Extract the (x, y) coordinate from the center of the cell holding the provided text.  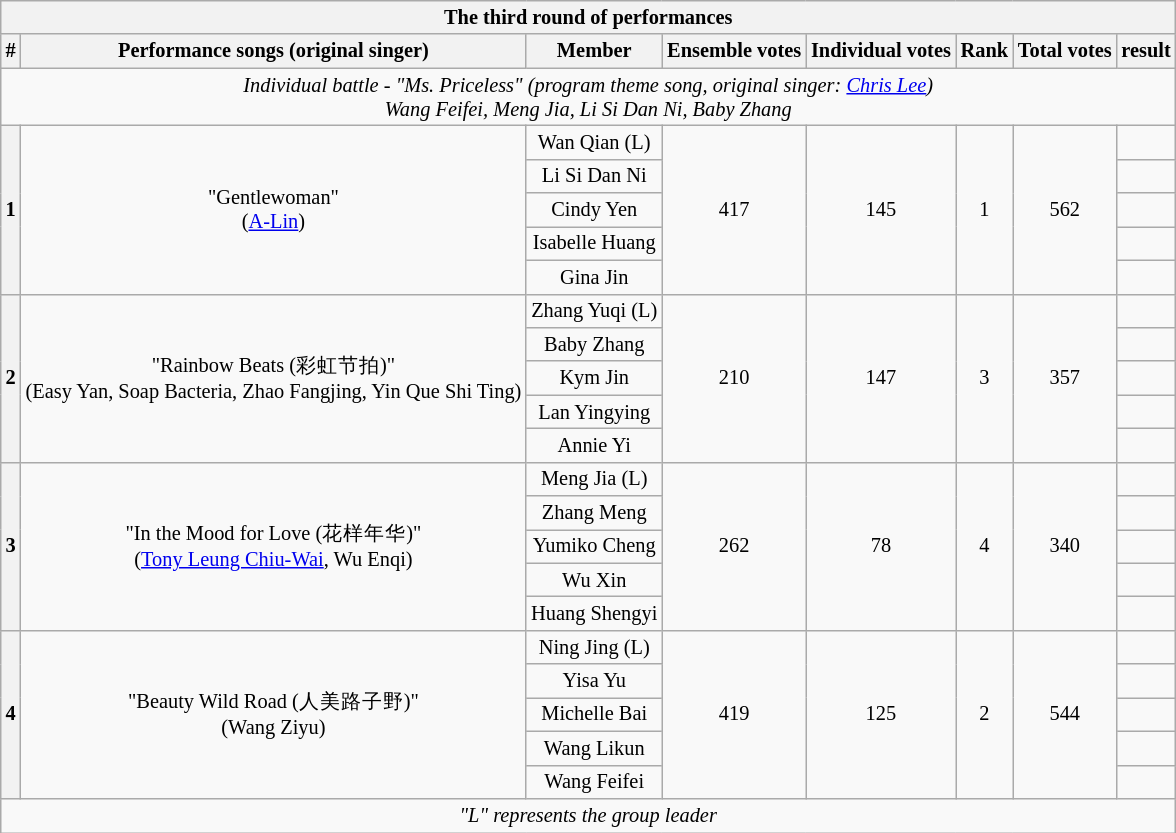
Performance songs (original singer) (274, 51)
419 (734, 714)
"Gentlewoman"(A-Lin) (274, 209)
340 (1065, 546)
Member (594, 51)
"In the Mood for Love (花样年华)"(Tony Leung Chiu-Wai, Wu Enqi) (274, 546)
Yisa Yu (594, 681)
78 (881, 546)
Cindy Yen (594, 210)
Zhang Meng (594, 513)
Individual battle - "Ms. Priceless" (program theme song, original singer: Chris Lee)Wang Feifei, Meng Jia, Li Si Dan Ni, Baby Zhang (588, 97)
Rank (984, 51)
Total votes (1065, 51)
Meng Jia (L) (594, 479)
Michelle Bai (594, 714)
Baby Zhang (594, 344)
"Rainbow Beats (彩虹节拍)"(Easy Yan, Soap Bacteria, Zhao Fangjing, Yin Que Shi Ting) (274, 378)
Lan Yingying (594, 412)
125 (881, 714)
210 (734, 378)
result (1146, 51)
Ning Jing (L) (594, 647)
Annie Yi (594, 445)
Gina Jin (594, 277)
# (11, 51)
147 (881, 378)
Ensemble votes (734, 51)
Wan Qian (L) (594, 142)
"L" represents the group leader (588, 815)
Wang Feifei (594, 782)
Kym Jin (594, 378)
417 (734, 209)
Wu Xin (594, 580)
357 (1065, 378)
544 (1065, 714)
Li Si Dan Ni (594, 176)
Yumiko Cheng (594, 546)
Huang Shengyi (594, 613)
562 (1065, 209)
Wang Likun (594, 748)
Individual votes (881, 51)
The third round of performances (588, 17)
"Beauty Wild Road (人美路子野)"(Wang Ziyu) (274, 714)
Zhang Yuqi (L) (594, 311)
145 (881, 209)
262 (734, 546)
Isabelle Huang (594, 243)
